Search for the cell housing the specified text and yield its (x, y) center coordinate. 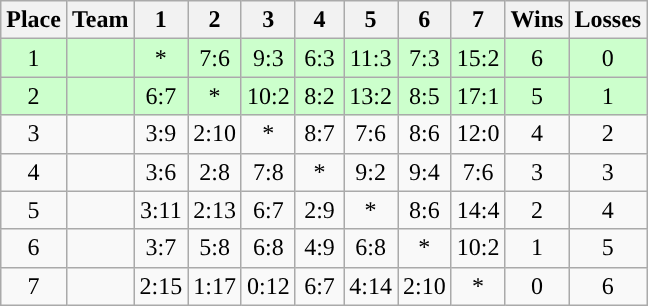
Place (34, 20)
7:3 (425, 58)
9:4 (425, 172)
9:3 (268, 58)
0:12 (268, 286)
9:2 (371, 172)
14:4 (478, 210)
7:8 (268, 172)
8:2 (320, 96)
2:9 (320, 210)
2:13 (215, 210)
8:7 (320, 134)
6:3 (320, 58)
3:9 (161, 134)
3:6 (161, 172)
2:8 (215, 172)
8:5 (425, 96)
3:7 (161, 248)
Team (100, 20)
Losses (608, 20)
Wins (537, 20)
2:15 (161, 286)
4:9 (320, 248)
13:2 (371, 96)
3:11 (161, 210)
15:2 (478, 58)
12:0 (478, 134)
4:14 (371, 286)
5:8 (215, 248)
17:1 (478, 96)
11:3 (371, 58)
1:17 (215, 286)
